Output the (x, y) coordinate of the center of the cell containing the given text.  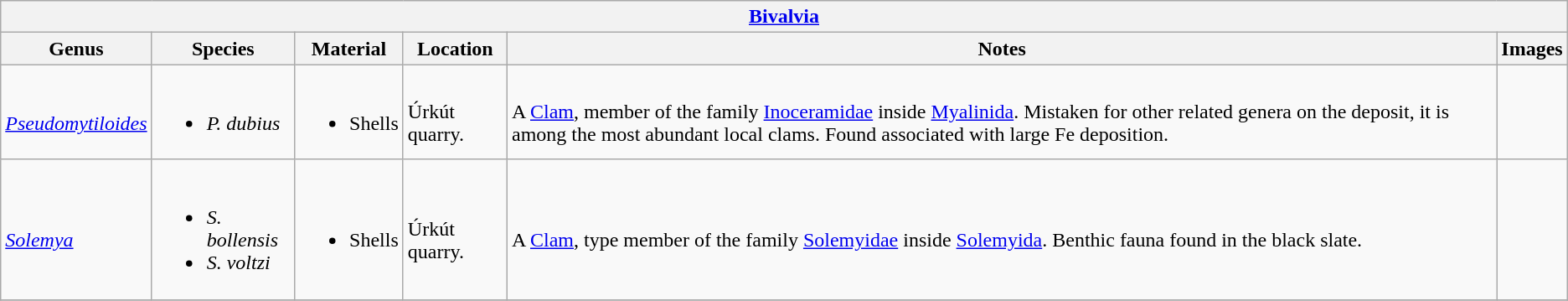
S. bollensisS. voltzi (223, 230)
Pseudomytiloides (76, 112)
Images (1532, 49)
Genus (76, 49)
Notes (1002, 49)
Species (223, 49)
Location (455, 49)
Bivalvia (784, 17)
A Clam, type member of the family Solemyidae inside Solemyida. Benthic fauna found in the black slate. (1002, 230)
Solemya (76, 230)
P. dubius (223, 112)
Material (349, 49)
